Scan for the cell matching the given text and deliver its [X, Y] coordinate at center. 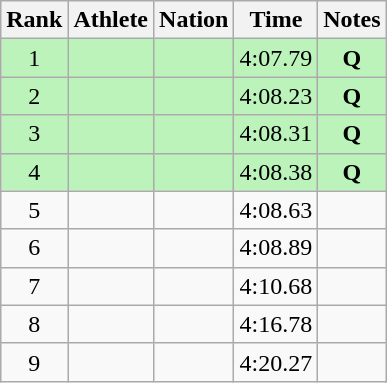
4:08.89 [276, 248]
4:08.38 [276, 172]
Time [276, 20]
5 [34, 210]
4:20.27 [276, 362]
1 [34, 58]
Notes [352, 20]
9 [34, 362]
4:10.68 [276, 286]
Athlete [111, 20]
2 [34, 96]
4:08.31 [276, 134]
4:08.23 [276, 96]
6 [34, 248]
4:16.78 [276, 324]
4:08.63 [276, 210]
Nation [194, 20]
3 [34, 134]
Rank [34, 20]
7 [34, 286]
4 [34, 172]
4:07.79 [276, 58]
8 [34, 324]
